Return (x, y) of the center of cell containing provided text 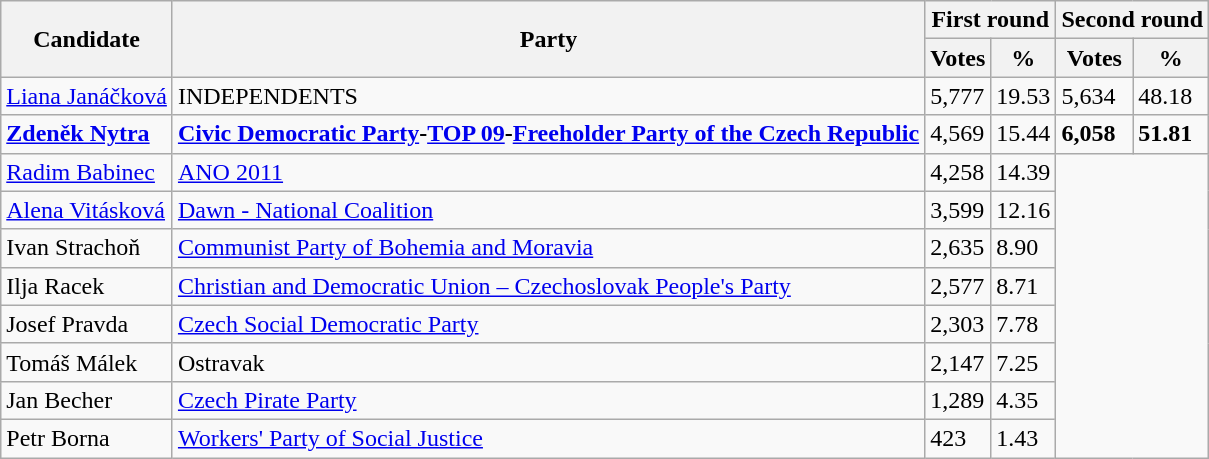
2,147 (958, 362)
Josef Pravda (87, 324)
15.44 (1024, 134)
423 (958, 438)
First round (990, 20)
Candidate (87, 39)
ANO 2011 (548, 172)
5,634 (1094, 96)
4,569 (958, 134)
2,303 (958, 324)
7.78 (1024, 324)
Ostravak (548, 362)
Jan Becher (87, 400)
51.81 (1171, 134)
5,777 (958, 96)
Czech Pirate Party (548, 400)
Second round (1132, 20)
Petr Borna (87, 438)
8.90 (1024, 248)
2,635 (958, 248)
Christian and Democratic Union – Czechoslovak People's Party (548, 286)
INDEPENDENTS (548, 96)
Liana Janáčková (87, 96)
1,289 (958, 400)
4.35 (1024, 400)
8.71 (1024, 286)
Alena Vitásková (87, 210)
1.43 (1024, 438)
2,577 (958, 286)
7.25 (1024, 362)
Workers' Party of Social Justice (548, 438)
48.18 (1171, 96)
12.16 (1024, 210)
Zdeněk Nytra (87, 134)
Dawn - National Coalition (548, 210)
Civic Democratic Party-TOP 09-Freeholder Party of the Czech Republic (548, 134)
4,258 (958, 172)
3,599 (958, 210)
Radim Babinec (87, 172)
6,058 (1094, 134)
Ilja Racek (87, 286)
Party (548, 39)
19.53 (1024, 96)
Ivan Strachoň (87, 248)
Tomáš Málek (87, 362)
14.39 (1024, 172)
Communist Party of Bohemia and Moravia (548, 248)
Czech Social Democratic Party (548, 324)
